Provide the (x, y) coordinate of the cell's center where the given text is located.  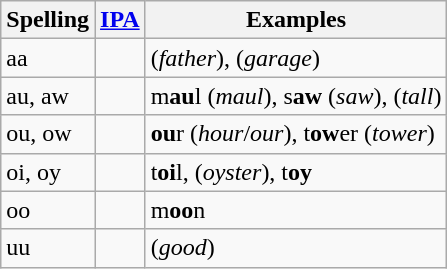
ou, ow (48, 134)
oo (48, 210)
au, aw (48, 96)
oi, oy (48, 172)
Spelling (48, 20)
moon (296, 210)
(good) (296, 248)
maul (maul), saw (saw), (tall) (296, 96)
Examples (296, 20)
IPA (120, 20)
(father), (garage) (296, 58)
aa (48, 58)
our (hour/our), tower (tower) (296, 134)
toil, (oyster), toy (296, 172)
uu (48, 248)
